Locate the cell with the specified text and output its [X, Y] center coordinate. 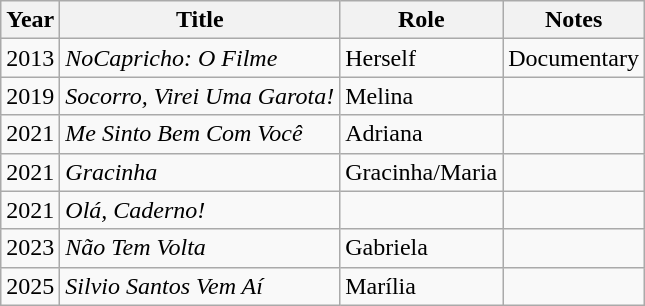
Notes [574, 20]
2023 [30, 248]
Me Sinto Bem Com Você [200, 134]
Silvio Santos Vem Aí [200, 286]
Adriana [422, 134]
Não Tem Volta [200, 248]
Olá, Caderno! [200, 210]
Year [30, 20]
NoCapricho: O Filme [200, 58]
Gracinha/Maria [422, 172]
2025 [30, 286]
Herself [422, 58]
2013 [30, 58]
Role [422, 20]
Melina [422, 96]
2019 [30, 96]
Marília [422, 286]
Title [200, 20]
Documentary [574, 58]
Gracinha [200, 172]
Socorro, Virei Uma Garota! [200, 96]
Gabriela [422, 248]
